Output the (X, Y) coordinate of the center of the cell containing the given text.  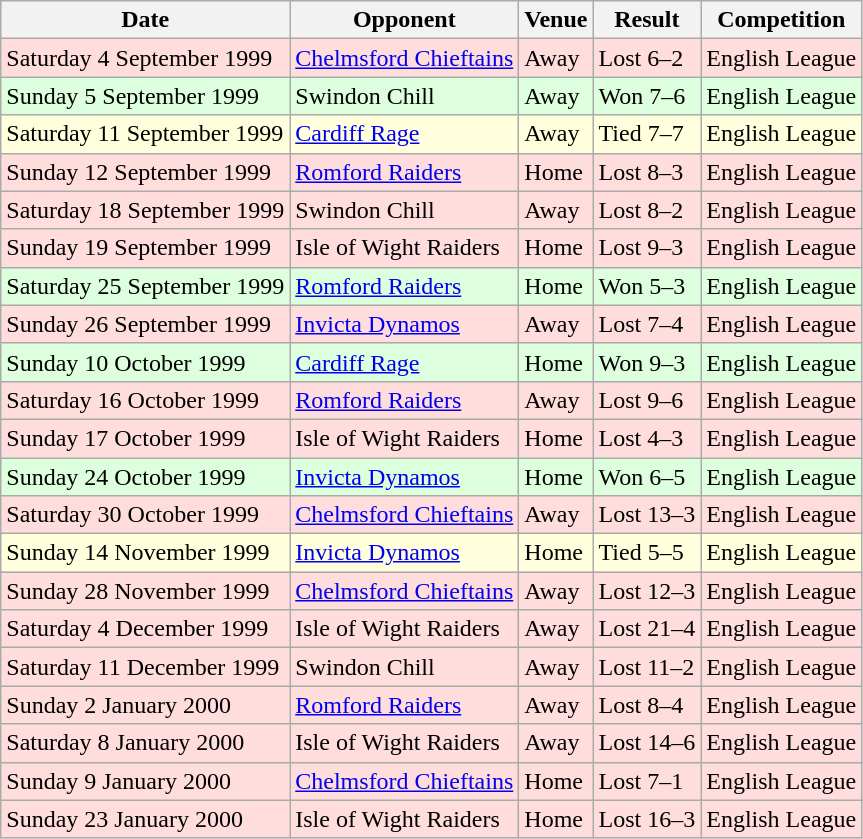
Sunday 14 November 1999 (146, 553)
Lost 7–4 (647, 324)
Sunday 17 October 1999 (146, 438)
Result (647, 20)
Opponent (404, 20)
Sunday 5 September 1999 (146, 96)
Lost 4–3 (647, 438)
Tied 7–7 (647, 134)
Lost 21–4 (647, 629)
Competition (782, 20)
Sunday 12 September 1999 (146, 172)
Venue (556, 20)
Lost 6–2 (647, 58)
Date (146, 20)
Lost 9–3 (647, 248)
Sunday 10 October 1999 (146, 362)
Tied 5–5 (647, 553)
Saturday 4 September 1999 (146, 58)
Lost 11–2 (647, 667)
Saturday 16 October 1999 (146, 400)
Sunday 2 January 2000 (146, 705)
Saturday 18 September 1999 (146, 210)
Lost 16–3 (647, 819)
Lost 7–1 (647, 781)
Saturday 11 December 1999 (146, 667)
Lost 13–3 (647, 515)
Won 6–5 (647, 477)
Won 5–3 (647, 286)
Sunday 23 January 2000 (146, 819)
Sunday 19 September 1999 (146, 248)
Lost 8–2 (647, 210)
Saturday 30 October 1999 (146, 515)
Won 7–6 (647, 96)
Saturday 11 September 1999 (146, 134)
Won 9–3 (647, 362)
Sunday 24 October 1999 (146, 477)
Saturday 4 December 1999 (146, 629)
Lost 8–3 (647, 172)
Lost 14–6 (647, 743)
Lost 12–3 (647, 591)
Saturday 25 September 1999 (146, 286)
Saturday 8 January 2000 (146, 743)
Lost 9–6 (647, 400)
Sunday 28 November 1999 (146, 591)
Lost 8–4 (647, 705)
Sunday 26 September 1999 (146, 324)
Sunday 9 January 2000 (146, 781)
